Capture the cell that displays the provided text and extract its (x, y) central coordinate. 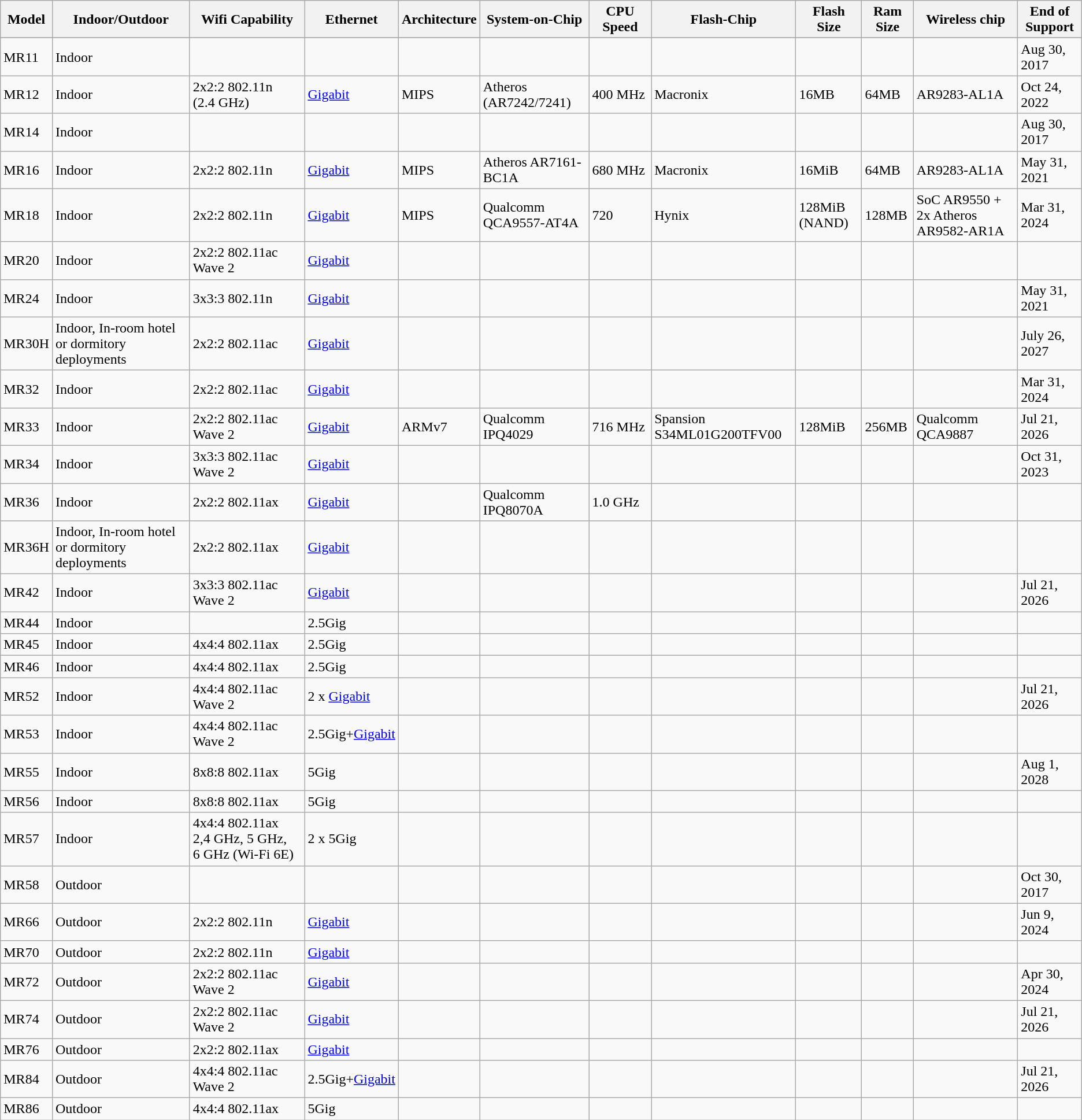
MR14 (27, 132)
MR36H (27, 548)
CPU Speed (620, 20)
MR45 (27, 645)
MR24 (27, 298)
4x4:4 802.11ax 2,4 GHz, 5 GHz, 6 GHz (Wi-Fi 6E) (247, 839)
ARMv7 (439, 427)
MR56 (27, 801)
3x3:3 802.11n (247, 298)
MR58 (27, 885)
MR12 (27, 95)
Oct 31, 2023 (1050, 464)
MR11 (27, 57)
July 26, 2027 (1050, 343)
Flash Size (829, 20)
MR53 (27, 734)
MR32 (27, 389)
Spansion S34ML01G200TFV00 (724, 427)
Apr 30, 2024 (1050, 982)
MR42 (27, 593)
MR66 (27, 922)
MR33 (27, 427)
MR55 (27, 771)
128MiB (NAND) (829, 215)
128MiB (829, 427)
MR74 (27, 1019)
Atheros (AR7242/7241) (534, 95)
MR72 (27, 982)
MR34 (27, 464)
MR57 (27, 839)
MR18 (27, 215)
MR84 (27, 1079)
MR76 (27, 1049)
Model (27, 20)
680 MHz (620, 170)
MR70 (27, 952)
Qualcomm QCA9557-AT4A (534, 215)
16MiB (829, 170)
Atheros AR7161-BC1A (534, 170)
MR30H (27, 343)
Wifi Capability (247, 20)
End of Support (1050, 20)
256MB (888, 427)
Oct 30, 2017 (1050, 885)
128MB (888, 215)
Qualcomm IPQ4029 (534, 427)
System-on-Chip (534, 20)
16MB (829, 95)
MR52 (27, 696)
716 MHz (620, 427)
400 MHz (620, 95)
MR46 (27, 667)
Aug 1, 2028 (1050, 771)
Wireless chip (965, 20)
SoC AR9550 + 2x Atheros AR9582-AR1A (965, 215)
1.0 GHz (620, 502)
MR44 (27, 623)
Ram Size (888, 20)
720 (620, 215)
Oct 24, 2022 (1050, 95)
2 x 5Gig (351, 839)
Qualcomm IPQ8070A (534, 502)
MR16 (27, 170)
2x2:2 802.11n (2.4 GHz) (247, 95)
2 x Gigabit (351, 696)
MR20 (27, 260)
Architecture (439, 20)
Flash-Chip (724, 20)
Jun 9, 2024 (1050, 922)
Hynix (724, 215)
Indoor/Outdoor (121, 20)
Qualcomm QCA9887 (965, 427)
MR86 (27, 1109)
MR36 (27, 502)
Ethernet (351, 20)
